Search for the cell housing the specified text and yield its (X, Y) center coordinate. 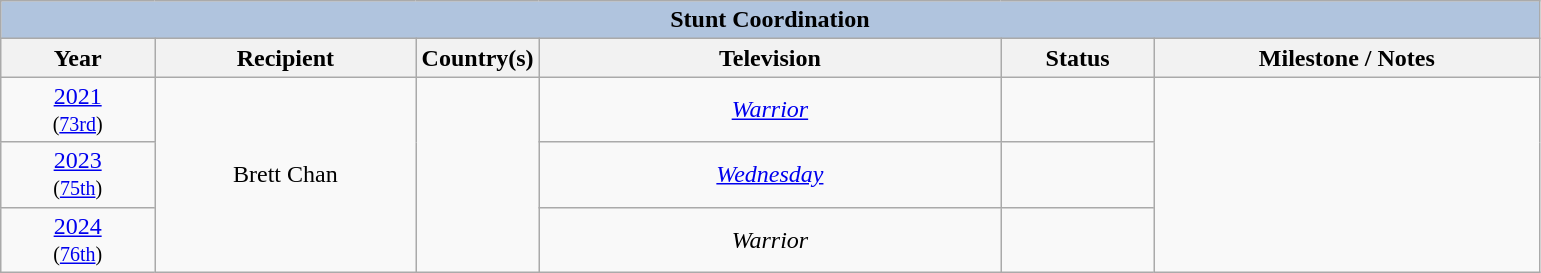
Milestone / Notes (1346, 58)
Wednesday (770, 174)
Television (770, 58)
2024(76th) (78, 240)
Country(s) (478, 58)
Recipient (286, 58)
2021(73rd) (78, 110)
Brett Chan (286, 174)
Status (1078, 58)
2023(75th) (78, 174)
Stunt Coordination (770, 20)
Year (78, 58)
